Provide the (X, Y) coordinate of the cell's center where the given text is located.  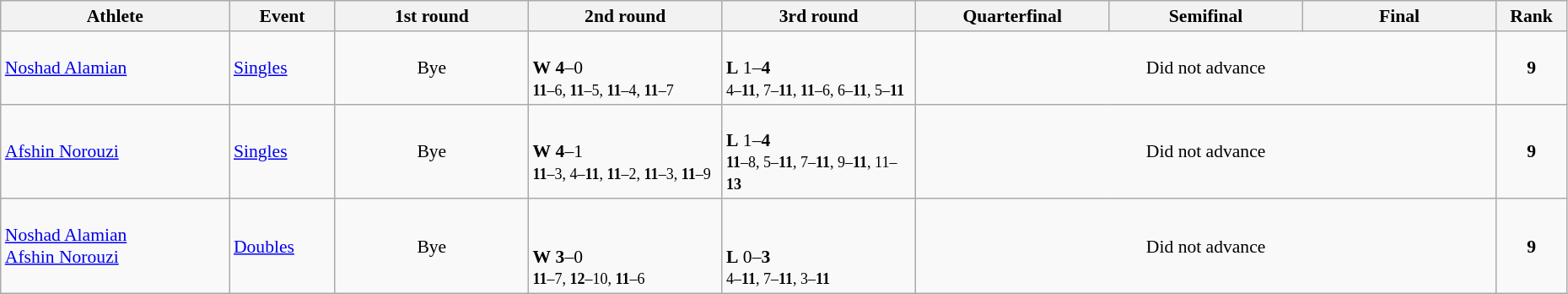
Afshin Norouzi (115, 151)
1st round (432, 16)
L 0–34–11, 7–11, 3–11 (818, 247)
W 4–011–6, 11–5, 11–4, 11–7 (626, 68)
W 4–111–3, 4–11, 11–2, 11–3, 11–9 (626, 151)
2nd round (626, 16)
Doubles (282, 247)
Final (1398, 16)
Semifinal (1206, 16)
3rd round (818, 16)
W 3–011–7, 12–10, 11–6 (626, 247)
L 1–411–8, 5–11, 7–11, 9–11, 11–13 (818, 151)
Noshad AlamianAfshin Norouzi (115, 247)
L 1–44–11, 7–11, 11–6, 6–11, 5–11 (818, 68)
Noshad Alamian (115, 68)
Event (282, 16)
Athlete (115, 16)
Rank (1532, 16)
Quarterfinal (1012, 16)
